Identify which cell holds the provided text, then report its (X, Y) central coordinate. 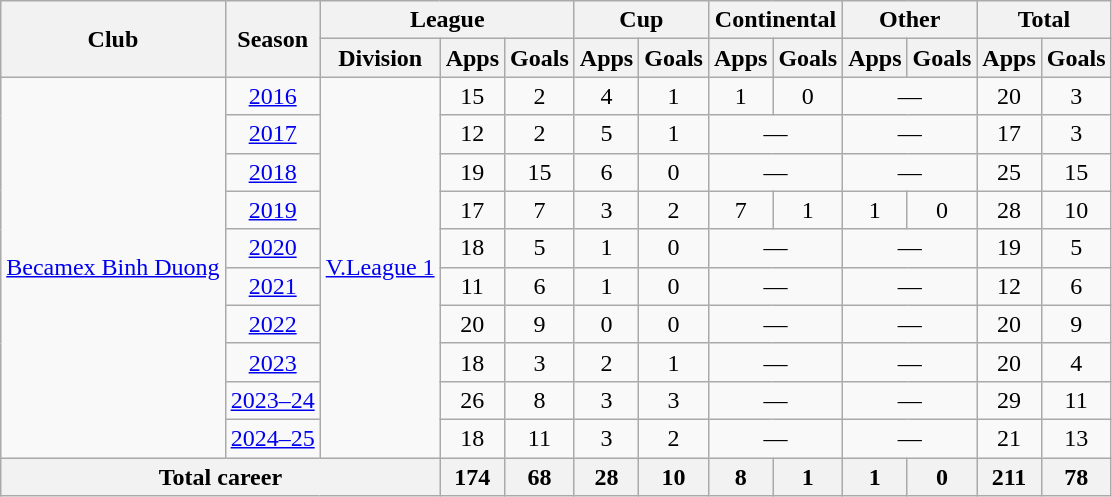
V.League 1 (380, 268)
78 (1076, 477)
2016 (272, 96)
2024–25 (272, 438)
Club (113, 39)
174 (472, 477)
25 (1009, 172)
Total career (220, 477)
Total (1044, 20)
26 (472, 400)
2019 (272, 210)
Becamex Binh Duong (113, 268)
13 (1076, 438)
Other (910, 20)
Season (272, 39)
Division (380, 58)
2020 (272, 248)
2023 (272, 362)
League (447, 20)
2023–24 (272, 400)
Cup (641, 20)
2018 (272, 172)
29 (1009, 400)
21 (1009, 438)
68 (540, 477)
2021 (272, 286)
2017 (272, 134)
2022 (272, 324)
Continental (775, 20)
211 (1009, 477)
